Capture the cell that displays the provided text and extract its (x, y) central coordinate. 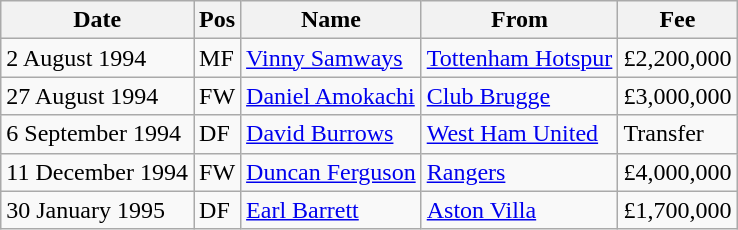
West Ham United (520, 134)
6 September 1994 (98, 134)
MF (218, 58)
£2,200,000 (678, 58)
2 August 1994 (98, 58)
£4,000,000 (678, 172)
Club Brugge (520, 96)
From (520, 20)
Aston Villa (520, 210)
Earl Barrett (332, 210)
Fee (678, 20)
27 August 1994 (98, 96)
David Burrows (332, 134)
Tottenham Hotspur (520, 58)
£1,700,000 (678, 210)
Duncan Ferguson (332, 172)
Rangers (520, 172)
Pos (218, 20)
Daniel Amokachi (332, 96)
Vinny Samways (332, 58)
30 January 1995 (98, 210)
11 December 1994 (98, 172)
Name (332, 20)
Transfer (678, 134)
£3,000,000 (678, 96)
Date (98, 20)
